Extract the (x, y) coordinate from the center of the cell holding the provided text.  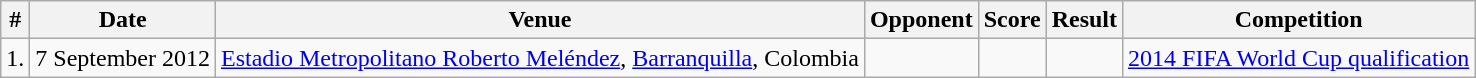
Competition (1299, 20)
Result (1084, 20)
7 September 2012 (123, 58)
Estadio Metropolitano Roberto Meléndez, Barranquilla, Colombia (540, 58)
Opponent (921, 20)
2014 FIFA World Cup qualification (1299, 58)
# (16, 20)
Score (1012, 20)
1. (16, 58)
Venue (540, 20)
Date (123, 20)
